Extract the (X, Y) coordinate from the center of the cell holding the provided text.  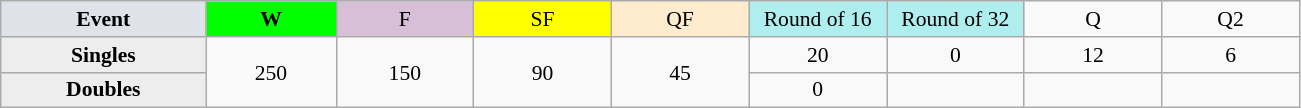
90 (543, 72)
Round of 16 (818, 19)
Q (1093, 19)
250 (271, 72)
Round of 32 (955, 19)
Singles (104, 55)
Q2 (1231, 19)
150 (405, 72)
20 (818, 55)
Event (104, 19)
45 (680, 72)
W (271, 19)
6 (1231, 55)
F (405, 19)
Doubles (104, 90)
12 (1093, 55)
QF (680, 19)
SF (543, 19)
